Provide the [x, y] coordinate of the cell's center where the given text is located.  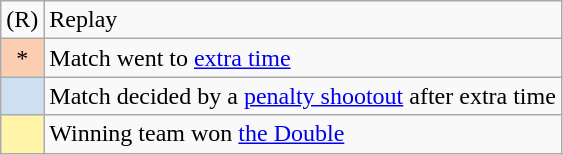
Replay [303, 20]
* [22, 58]
Match went to extra time [303, 58]
Match decided by a penalty shootout after extra time [303, 96]
(R) [22, 20]
Winning team won the Double [303, 134]
